Return [X, Y] of the center of cell containing provided text 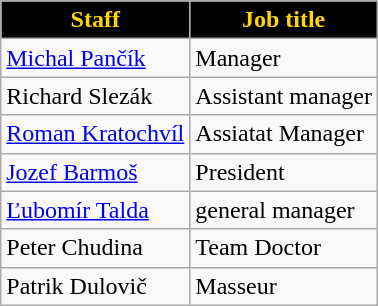
President [284, 172]
Assiatat Manager [284, 134]
Manager [284, 58]
Michal Pančík [96, 58]
general manager [284, 210]
Richard Slezák [96, 96]
Ľubomír Talda [96, 210]
Job title [284, 20]
Team Doctor [284, 248]
Staff [96, 20]
Assistant manager [284, 96]
Roman Kratochvíl [96, 134]
Masseur [284, 286]
Patrik Dulovič [96, 286]
Peter Chudina [96, 248]
Jozef Barmoš [96, 172]
